Detect which cell encompasses the target text, then output its [x, y] center coordinate. 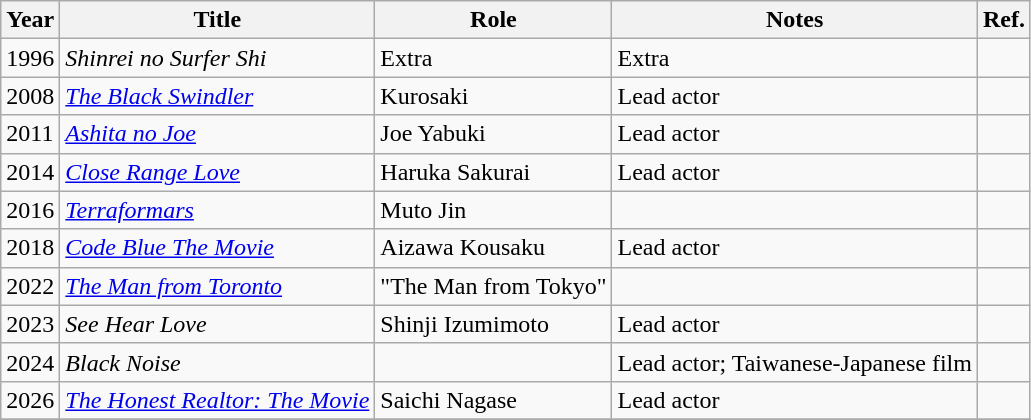
2022 [30, 286]
Code Blue The Movie [218, 248]
Joe Yabuki [494, 134]
2018 [30, 248]
Black Noise [218, 362]
The Black Swindler [218, 96]
The Honest Realtor: The Movie [218, 400]
2023 [30, 324]
Haruka Sakurai [494, 172]
Saichi Nagase [494, 400]
2011 [30, 134]
Aizawa Kousaku [494, 248]
2008 [30, 96]
Ref. [1004, 20]
See Hear Love [218, 324]
Ashita no Joe [218, 134]
Lead actor; Taiwanese-Japanese film [794, 362]
Title [218, 20]
Shinrei no Surfer Shi [218, 58]
Shinji Izumimoto [494, 324]
2016 [30, 210]
The Man from Toronto [218, 286]
Terraformars [218, 210]
2024 [30, 362]
Role [494, 20]
"The Man from Tokyo" [494, 286]
Close Range Love [218, 172]
Year [30, 20]
Kurosaki [494, 96]
2026 [30, 400]
Muto Jin [494, 210]
2014 [30, 172]
1996 [30, 58]
Notes [794, 20]
